Search for the cell housing the specified text and yield its [x, y] center coordinate. 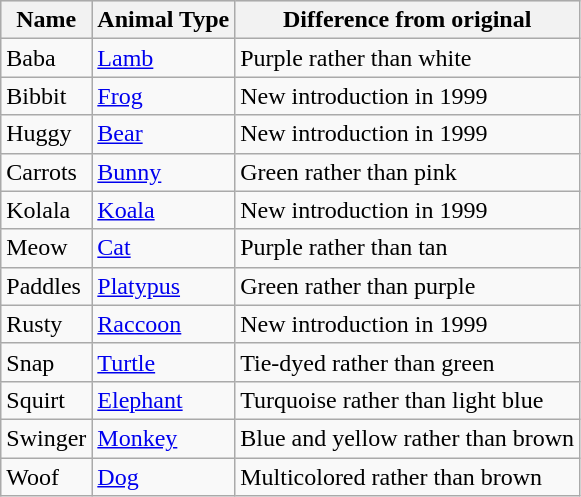
Cat [164, 248]
Baba [46, 58]
Tie-dyed rather than green [408, 362]
Bibbit [46, 96]
Green rather than purple [408, 286]
Frog [164, 96]
Purple rather than white [408, 58]
Carrots [46, 172]
Snap [46, 362]
Multicolored rather than brown [408, 477]
Bear [164, 134]
Turquoise rather than light blue [408, 400]
Rusty [46, 324]
Name [46, 20]
Woof [46, 477]
Huggy [46, 134]
Bunny [164, 172]
Platypus [164, 286]
Turtle [164, 362]
Swinger [46, 438]
Blue and yellow rather than brown [408, 438]
Monkey [164, 438]
Paddles [46, 286]
Lamb [164, 58]
Purple rather than tan [408, 248]
Difference from original [408, 20]
Raccoon [164, 324]
Animal Type [164, 20]
Dog [164, 477]
Elephant [164, 400]
Green rather than pink [408, 172]
Squirt [46, 400]
Meow [46, 248]
Kolala [46, 210]
Koala [164, 210]
